Scan for the cell matching the given text and deliver its (x, y) coordinate at center. 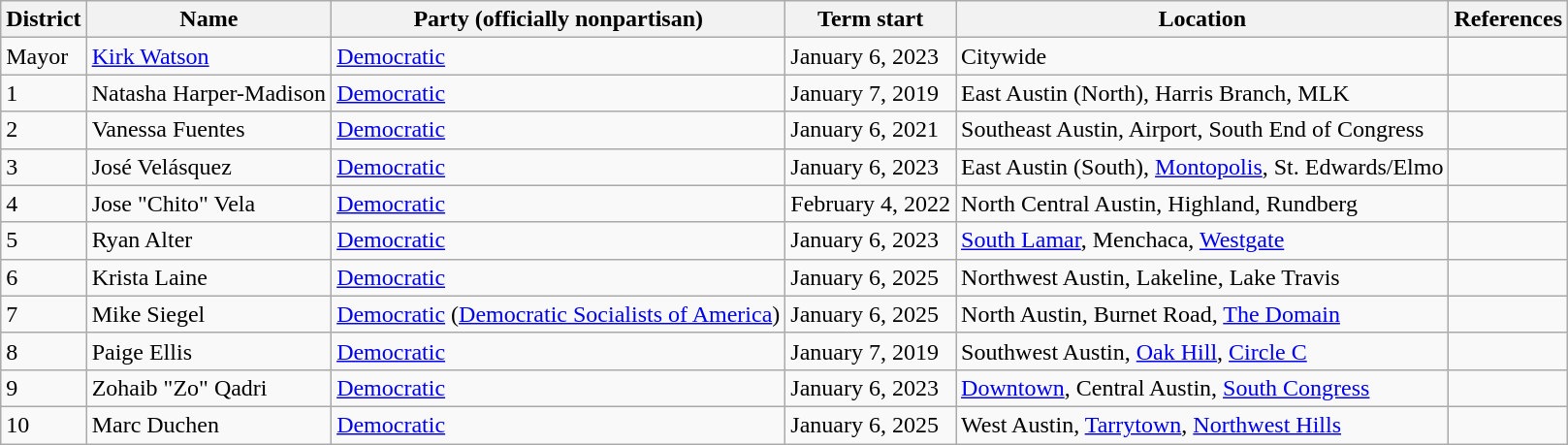
Southeast Austin, Airport, South End of Congress (1202, 130)
East Austin (South), Montopolis, St. Edwards/Elmo (1202, 167)
10 (44, 425)
3 (44, 167)
Downtown, Central Austin, South Congress (1202, 388)
5 (44, 240)
Paige Ellis (208, 351)
José Velásquez (208, 167)
Natasha Harper-Madison (208, 93)
2 (44, 130)
Party (officially nonpartisan) (559, 19)
1 (44, 93)
6 (44, 277)
Mayor (44, 56)
North Austin, Burnet Road, The Domain (1202, 314)
January 6, 2021 (871, 130)
East Austin (North), Harris Branch, MLK (1202, 93)
Location (1202, 19)
Vanessa Fuentes (208, 130)
Democratic (Democratic Socialists of America) (559, 314)
Name (208, 19)
Kirk Watson (208, 56)
Jose "Chito" Vela (208, 204)
Krista Laine (208, 277)
West Austin, Tarrytown, Northwest Hills (1202, 425)
Marc Duchen (208, 425)
Ryan Alter (208, 240)
February 4, 2022 (871, 204)
District (44, 19)
4 (44, 204)
8 (44, 351)
7 (44, 314)
References (1509, 19)
Citywide (1202, 56)
Northwest Austin, Lakeline, Lake Travis (1202, 277)
South Lamar, Menchaca, Westgate (1202, 240)
Term start (871, 19)
North Central Austin, Highland, Rundberg (1202, 204)
Southwest Austin, Oak Hill, Circle C (1202, 351)
Mike Siegel (208, 314)
9 (44, 388)
Zohaib "Zo" Qadri (208, 388)
